Capture the cell that displays the provided text and extract its [x, y] central coordinate. 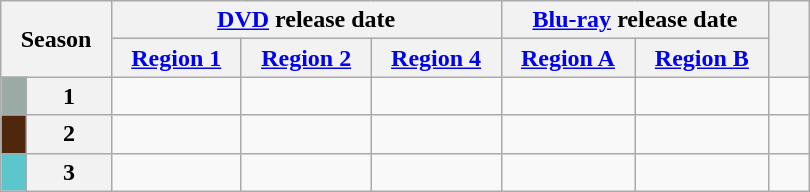
Region A [568, 58]
Blu-ray release date [635, 20]
2 [70, 134]
Season [56, 39]
1 [70, 96]
Region B [702, 58]
Region 4 [436, 58]
Region 2 [306, 58]
3 [70, 172]
DVD release date [306, 20]
Region 1 [176, 58]
